For the text-containing cell, return its midpoint in (x, y) coordinate format. 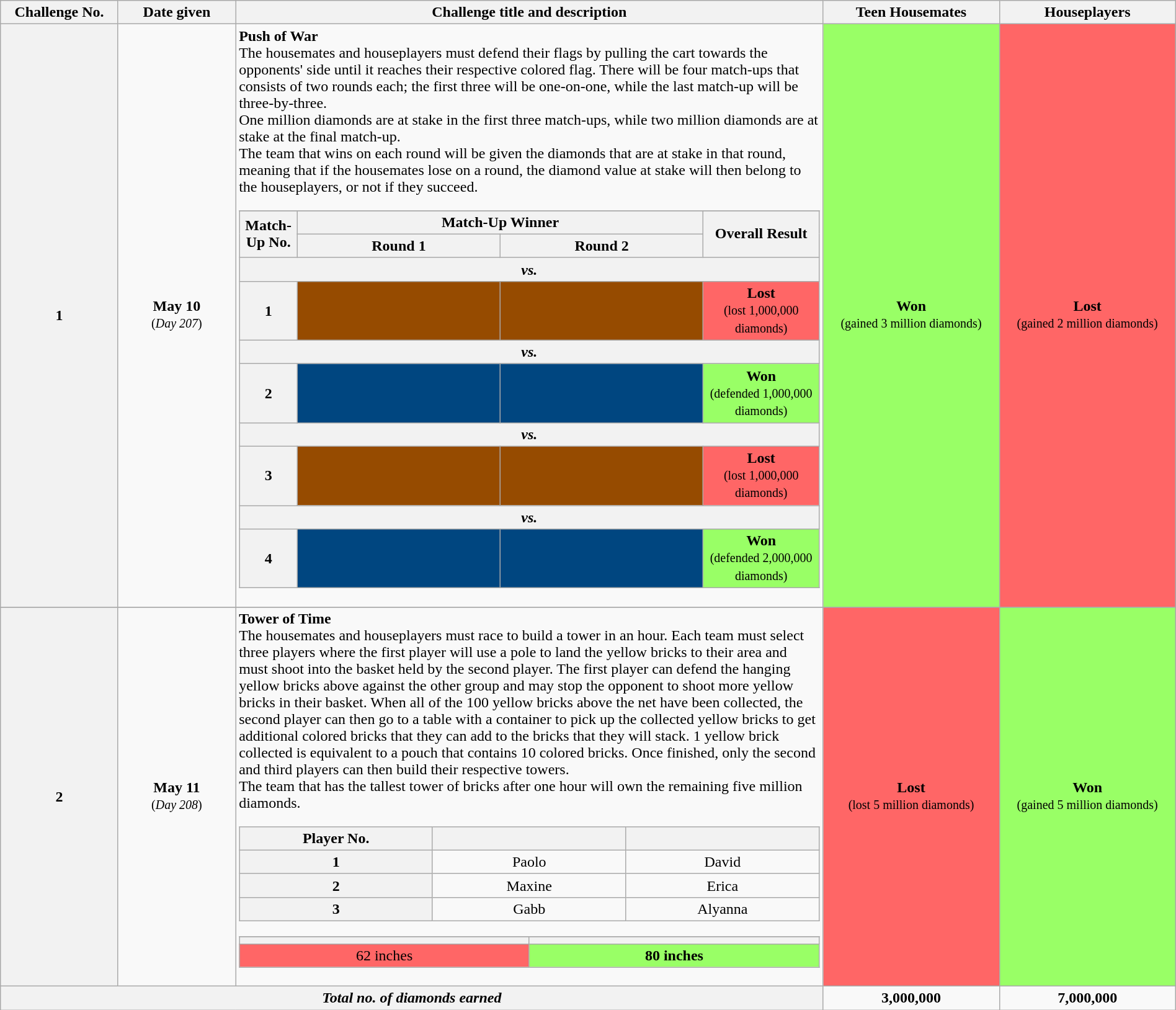
Won(gained 3 million diamonds) (911, 315)
Round 1 (398, 246)
3,000,000 (911, 998)
Round 2 (602, 246)
Match-Up Winner (500, 222)
Houseplayers (1087, 12)
May 10(Day 207) (176, 315)
Challenge title and description (530, 12)
Overall Result (762, 234)
Teen Housemates (911, 12)
Alyanna (723, 909)
Total no. of diamonds earned (412, 998)
62 inches (385, 955)
Gabb (529, 909)
7,000,000 (1087, 998)
Date given (176, 12)
Lost(lost 5 million diamonds) (911, 797)
Match-Up No. (268, 234)
Won(gained 5 million diamonds) (1087, 797)
Challenge No. (60, 12)
4 (268, 558)
May 11(Day 208) (176, 797)
80 inches (674, 955)
David (723, 862)
Won(defended 2,000,000 diamonds) (762, 558)
Paolo (529, 862)
Player No. (336, 838)
Lost(gained 2 million diamonds) (1087, 315)
Won(defended 1,000,000 diamonds) (762, 393)
Erica (723, 885)
Maxine (529, 885)
